Determine the [X, Y] coordinate at the center of the cell enclosing the given text.  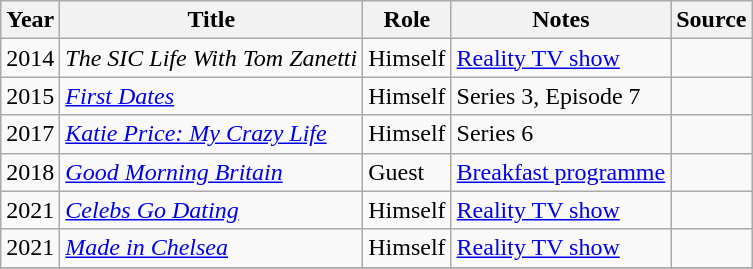
Series 6 [561, 134]
Year [30, 20]
Made in Chelsea [212, 248]
Source [712, 20]
Title [212, 20]
The SIC Life With Tom Zanetti [212, 58]
Good Morning Britain [212, 172]
Series 3, Episode 7 [561, 96]
First Dates [212, 96]
Guest [407, 172]
Role [407, 20]
Notes [561, 20]
Breakfast programme [561, 172]
2014 [30, 58]
2017 [30, 134]
2018 [30, 172]
Celebs Go Dating [212, 210]
Katie Price: My Crazy Life [212, 134]
2015 [30, 96]
